Find where the given text appears and provide that cell's center as [X, Y] coordinate. 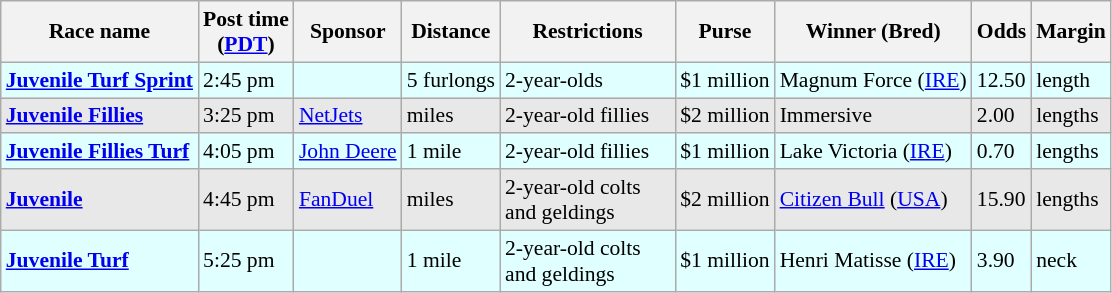
Odds [1002, 32]
Juvenile [100, 200]
Restrictions [588, 32]
Winner (Bred) [874, 32]
4:05 pm [246, 152]
Margin [1071, 32]
Juvenile Fillies Turf [100, 152]
Immersive [874, 116]
12.50 [1002, 80]
Sponsor [348, 32]
John Deere [348, 152]
Juvenile Turf [100, 260]
3:25 pm [246, 116]
2:45 pm [246, 80]
Juvenile Turf Sprint [100, 80]
FanDuel [348, 200]
Citizen Bull (USA) [874, 200]
Magnum Force (IRE) [874, 80]
Distance [451, 32]
length [1071, 80]
3.90 [1002, 260]
Henri Matisse (IRE) [874, 260]
0.70 [1002, 152]
neck [1071, 260]
Lake Victoria (IRE) [874, 152]
Purse [724, 32]
Race name [100, 32]
2.00 [1002, 116]
4:45 pm [246, 200]
Juvenile Fillies [100, 116]
2-year-olds [588, 80]
5:25 pm [246, 260]
Post time (PDT) [246, 32]
15.90 [1002, 200]
NetJets [348, 116]
5 furlongs [451, 80]
